From the cell containing the given text, extract its center point as (x, y) coordinate. 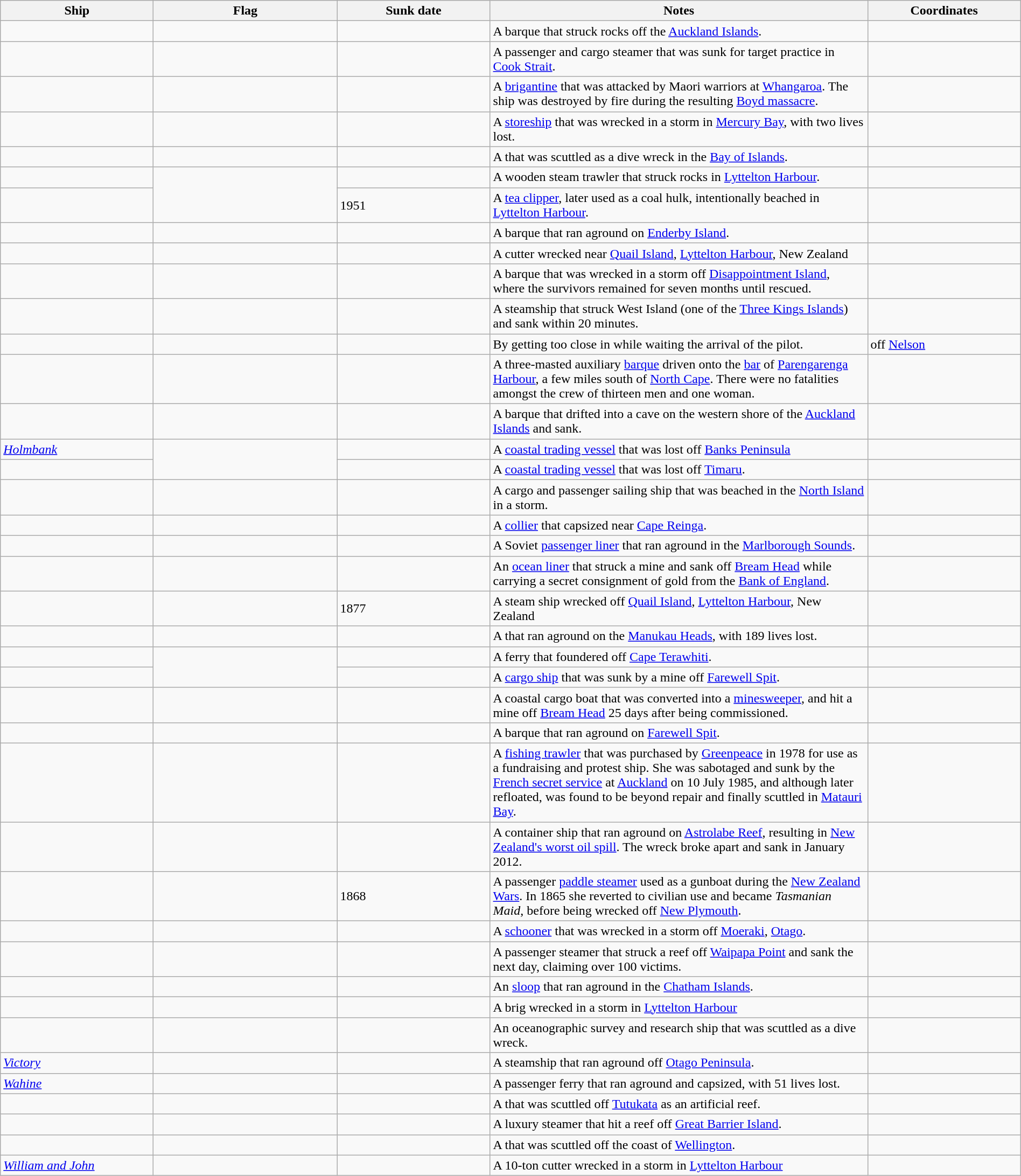
A barque that ran aground on Enderby Island. (679, 233)
A storeship that was wrecked in a storm in Mercury Bay, with two lives lost. (679, 129)
A Soviet passenger liner that ran aground in the Marlborough Sounds. (679, 546)
A 10-ton cutter wrecked in a storm in Lyttelton Harbour (679, 1165)
A passenger steamer that struck a reef off Waipapa Point and sank the next day, claiming over 100 victims. (679, 959)
A collier that capsized near Cape Reinga. (679, 525)
A schooner that was wrecked in a storm off Moeraki, Otago. (679, 931)
Sunk date (414, 11)
A luxury steamer that hit a reef off Great Barrier Island. (679, 1124)
A cutter wrecked near Quail Island, Lyttelton Harbour, New Zealand (679, 253)
A barque that was wrecked in a storm off Disappointment Island, where the survivors remained for seven months until rescued. (679, 281)
By getting too close in while waiting the arrival of the pilot. (679, 344)
A coastal trading vessel that was lost off Banks Peninsula (679, 449)
A that was scuttled off Tutukata as an artificial reef. (679, 1104)
Victory (77, 1063)
Wahine (77, 1083)
An ocean liner that struck a mine and sank off Bream Head while carrying a secret consignment of gold from the Bank of England. (679, 573)
An sloop that ran aground in the Chatham Islands. (679, 987)
Holmbank (77, 449)
William and John (77, 1165)
A that ran aground on the Manukau Heads, with 189 lives lost. (679, 636)
A barque that struck rocks off the Auckland Islands. (679, 31)
A barque that ran aground on Farewell Spit. (679, 733)
Coordinates (944, 11)
A passenger ferry that ran aground and capsized, with 51 lives lost. (679, 1083)
A brigantine that was attacked by Maori warriors at Whangaroa. The ship was destroyed by fire during the resulting Boyd massacre. (679, 94)
A steamship that struck West Island (one of the Three Kings Islands) and sank within 20 minutes. (679, 316)
A cargo ship that was sunk by a mine off Farewell Spit. (679, 677)
A brig wrecked in a storm in Lyttelton Harbour (679, 1007)
A ferry that foundered off Cape Terawhiti. (679, 657)
1877 (414, 609)
off Nelson (944, 344)
A coastal trading vessel that was lost off Timaru. (679, 470)
A steamship that ran aground off Otago Peninsula. (679, 1063)
1951 (414, 205)
1868 (414, 896)
A cargo and passenger sailing ship that was beached in the North Island in a storm. (679, 498)
A barque that drifted into a cave on the western shore of the Auckland Islands and sank. (679, 421)
A steam ship wrecked off Quail Island, Lyttelton Harbour, New Zealand (679, 609)
A wooden steam trawler that struck rocks in Lyttelton Harbour. (679, 177)
A passenger and cargo steamer that was sunk for target practice in Cook Strait. (679, 59)
Ship (77, 11)
Flag (246, 11)
An oceanographic survey and research ship that was scuttled as a dive wreck. (679, 1035)
A coastal cargo boat that was converted into a minesweeper, and hit a mine off Bream Head 25 days after being commissioned. (679, 705)
Notes (679, 11)
A tea clipper, later used as a coal hulk, intentionally beached in Lyttelton Harbour. (679, 205)
A that was scuttled off the coast of Wellington. (679, 1145)
A that was scuttled as a dive wreck in the Bay of Islands. (679, 157)
A container ship that ran aground on Astrolabe Reef, resulting in New Zealand's worst oil spill. The wreck broke apart and sank in January 2012. (679, 847)
